Identify which cell holds the provided text, then report its [x, y] central coordinate. 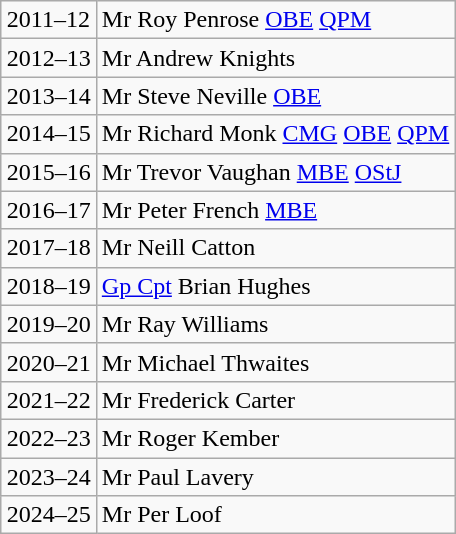
2015–16 [48, 172]
Mr Richard Monk CMG OBE QPM [275, 134]
Mr Per Loof [275, 515]
Mr Paul Lavery [275, 477]
Mr Michael Thwaites [275, 362]
Mr Trevor Vaughan MBE OStJ [275, 172]
2018–19 [48, 286]
2014–15 [48, 134]
Gp Cpt Brian Hughes [275, 286]
2022–23 [48, 438]
2023–24 [48, 477]
Mr Ray Williams [275, 324]
2019–20 [48, 324]
2020–21 [48, 362]
2011–12 [48, 20]
Mr Frederick Carter [275, 400]
Mr Steve Neville OBE [275, 96]
Mr Peter French MBE [275, 210]
2013–14 [48, 96]
2021–22 [48, 400]
2016–17 [48, 210]
Mr Roger Kember [275, 438]
Mr Neill Catton [275, 248]
2012–13 [48, 58]
2017–18 [48, 248]
Mr Roy Penrose OBE QPM [275, 20]
2024–25 [48, 515]
Mr Andrew Knights [275, 58]
